Output the [X, Y] coordinate of the center of the cell containing the given text.  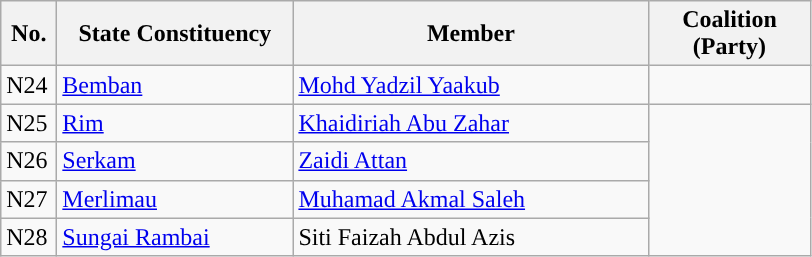
Zaidi Attan [471, 161]
N27 [29, 199]
Member [471, 34]
No. [29, 34]
Merlimau [175, 199]
Sungai Rambai [175, 237]
N25 [29, 123]
N26 [29, 161]
Muhamad Akmal Saleh [471, 199]
Mohd Yadzil Yaakub [471, 85]
Coalition (Party) [730, 34]
Bemban [175, 85]
Siti Faizah Abdul Azis [471, 237]
N28 [29, 237]
State Constituency [175, 34]
Serkam [175, 161]
Khaidiriah Abu Zahar [471, 123]
Rim [175, 123]
N24 [29, 85]
